Find where the given text appears and provide that cell's center as (X, Y) coordinate. 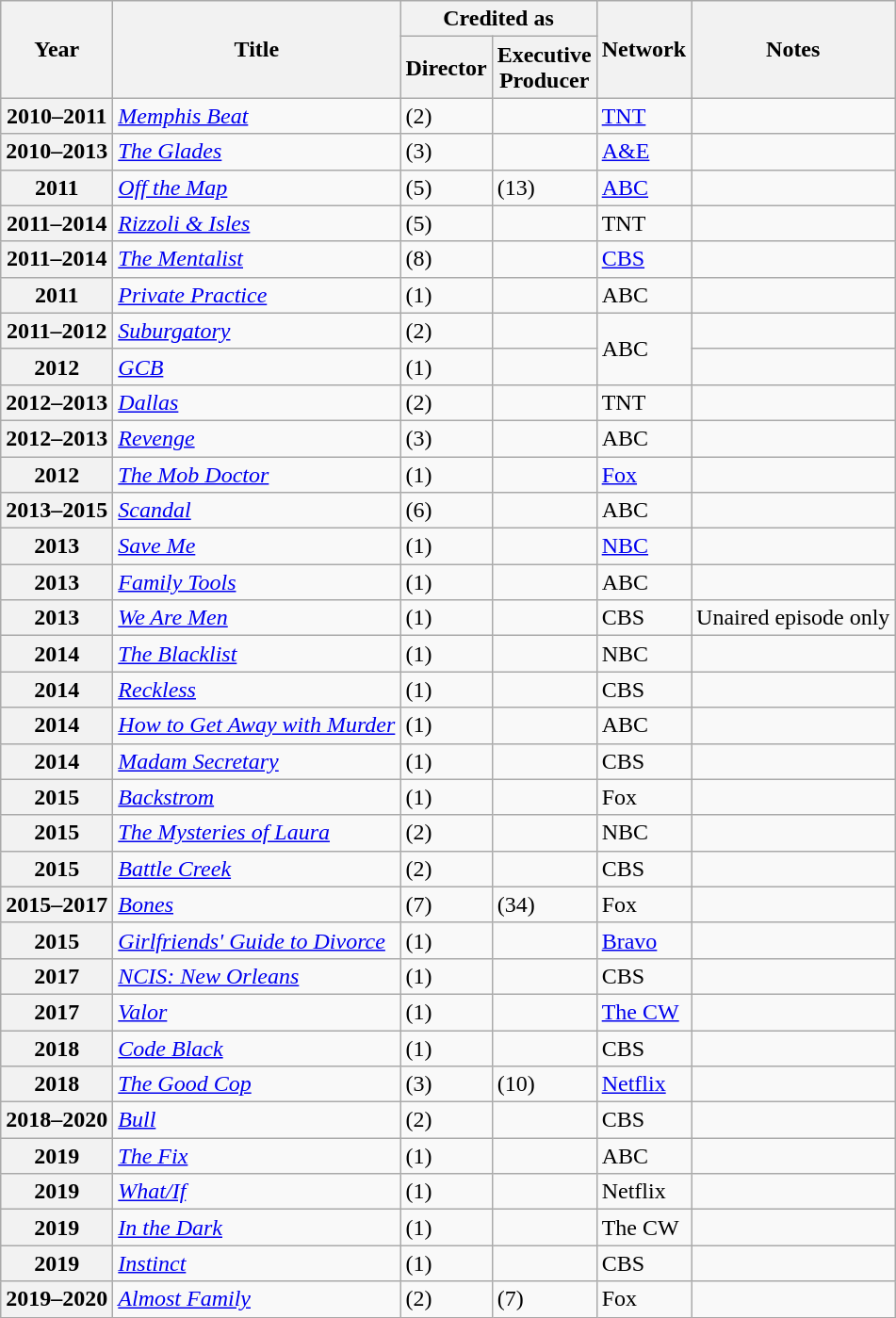
Madam Secretary (256, 761)
The Fix (256, 1156)
2011–2012 (57, 331)
Year (57, 49)
2018–2020 (57, 1120)
Director (447, 68)
Backstrom (256, 797)
Bull (256, 1120)
The Blacklist (256, 654)
Private Practice (256, 295)
Memphis Beat (256, 116)
Network (643, 49)
(34) (545, 904)
(8) (447, 259)
In the Dark (256, 1228)
Family Tools (256, 582)
The Mysteries of Laura (256, 833)
Battle Creek (256, 869)
What/If (256, 1192)
The Mentalist (256, 259)
2015–2017 (57, 904)
Valor (256, 1012)
GCB (256, 366)
Reckless (256, 690)
2010–2013 (57, 152)
Revenge (256, 438)
A&E (643, 152)
Bravo (643, 940)
The Glades (256, 152)
(10) (545, 1084)
Suburgatory (256, 331)
Off the Map (256, 187)
Almost Family (256, 1299)
NCIS: New Orleans (256, 976)
Unaired episode only (793, 618)
(6) (447, 511)
Rizzoli & Isles (256, 223)
The Mob Doctor (256, 474)
Girlfriends' Guide to Divorce (256, 940)
How to Get Away with Murder (256, 725)
2019–2020 (57, 1299)
Title (256, 49)
We Are Men (256, 618)
Credited as (498, 19)
(13) (545, 187)
Save Me (256, 546)
Scandal (256, 511)
Instinct (256, 1263)
Bones (256, 904)
ExecutiveProducer (545, 68)
Code Black (256, 1049)
2010–2011 (57, 116)
Dallas (256, 402)
The Good Cop (256, 1084)
Notes (793, 49)
2013–2015 (57, 511)
